For the text-containing cell, return its midpoint in [x, y] coordinate format. 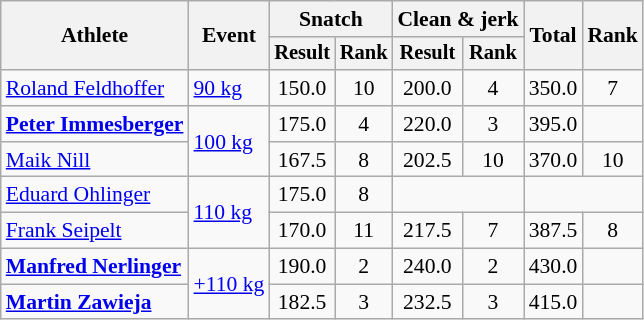
Manfred Nerlinger [95, 267]
Snatch [330, 19]
Athlete [95, 36]
217.5 [427, 231]
Clean & jerk [458, 19]
100 kg [228, 142]
350.0 [554, 88]
Maik Nill [95, 160]
182.5 [302, 302]
Peter Immesberger [95, 124]
Roland Feldhoffer [95, 88]
90 kg [228, 88]
Martin Zawieja [95, 302]
430.0 [554, 267]
110 kg [228, 212]
395.0 [554, 124]
Event [228, 36]
220.0 [427, 124]
415.0 [554, 302]
170.0 [302, 231]
Total [554, 36]
202.5 [427, 160]
190.0 [302, 267]
387.5 [554, 231]
+110 kg [228, 284]
167.5 [302, 160]
Eduard Ohlinger [95, 195]
240.0 [427, 267]
370.0 [554, 160]
200.0 [427, 88]
232.5 [427, 302]
150.0 [302, 88]
Frank Seipelt [95, 231]
11 [364, 231]
